For the text-containing cell, return its midpoint in [x, y] coordinate format. 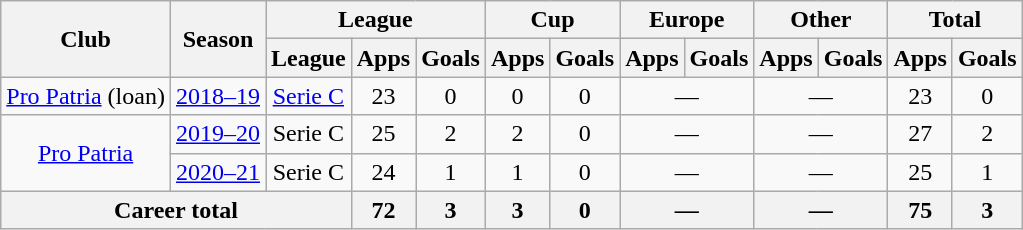
2018–19 [218, 96]
75 [920, 210]
Pro Patria (loan) [86, 96]
27 [920, 134]
Europe [687, 20]
72 [383, 210]
Career total [176, 210]
Total [955, 20]
Cup [552, 20]
2020–21 [218, 172]
Pro Patria [86, 153]
Season [218, 39]
Other [821, 20]
Club [86, 39]
2019–20 [218, 134]
24 [383, 172]
